Return [X, Y] of the center of cell containing provided text 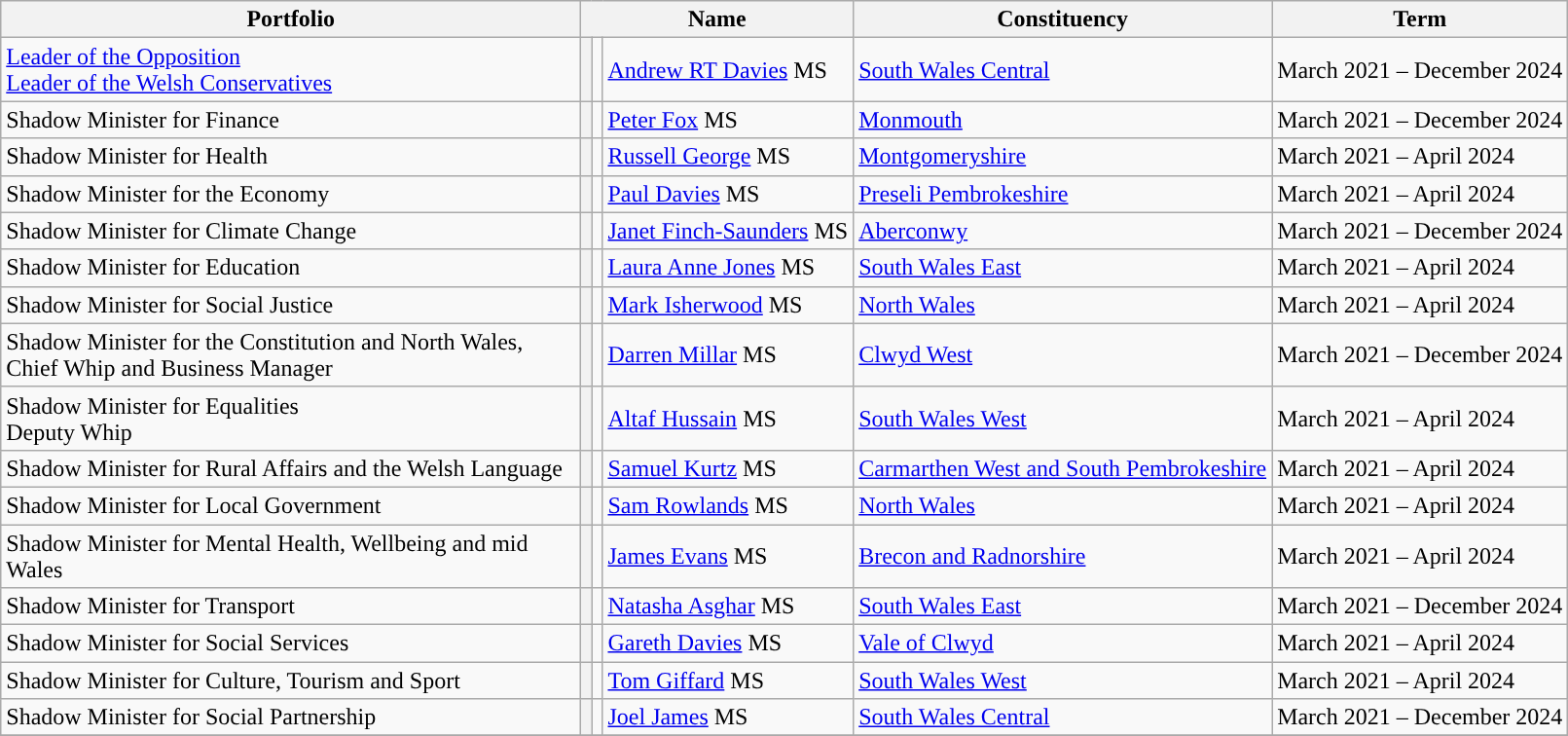
Shadow Minister for Health [291, 157]
Laura Anne Jones MS [728, 268]
Brecon and Radnorshire [1063, 555]
Shadow Minister for Social Partnership [291, 718]
James Evans MS [728, 555]
Shadow Minister for Social Justice [291, 305]
Shadow Minister for Culture, Tourism and Sport [291, 681]
Janet Finch-Saunders MS [728, 231]
Term [1420, 19]
Portfolio [291, 19]
Clwyd West [1063, 354]
Preseli Pembrokeshire [1063, 194]
Shadow Minister for Climate Change [291, 231]
Carmarthen West and South Pembrokeshire [1063, 468]
Shadow Minister for Mental Health, Wellbeing and mid Wales [291, 555]
Joel James MS [728, 718]
Tom Giffard MS [728, 681]
Darren Millar MS [728, 354]
Shadow Minister for Finance [291, 120]
Monmouth [1063, 120]
Vale of Clwyd [1063, 644]
Russell George MS [728, 157]
Samuel Kurtz MS [728, 468]
Natasha Asghar MS [728, 607]
Shadow Minister for the Economy [291, 194]
Sam Rowlands MS [728, 505]
Name [717, 19]
Leader of the OppositionLeader of the Welsh Conservatives [291, 70]
Gareth Davies MS [728, 644]
Paul Davies MS [728, 194]
Shadow Minister for Local Government [291, 505]
Shadow Minister for Education [291, 268]
Altaf Hussain MS [728, 419]
Shadow Minister for the Constitution and North Wales, Chief Whip and Business Manager [291, 354]
Shadow Minister for Social Services [291, 644]
Shadow Minister for Equalities Deputy Whip [291, 419]
Mark Isherwood MS [728, 305]
Andrew RT Davies MS [728, 70]
Shadow Minister for Transport [291, 607]
Aberconwy [1063, 231]
Peter Fox MS [728, 120]
Montgomeryshire [1063, 157]
Shadow Minister for Rural Affairs and the Welsh Language [291, 468]
Constituency [1063, 19]
